Search for the cell housing the specified text and yield its [X, Y] center coordinate. 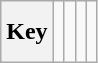
Key [27, 32]
